Determine the [x, y] coordinate at the center of the cell enclosing the given text.  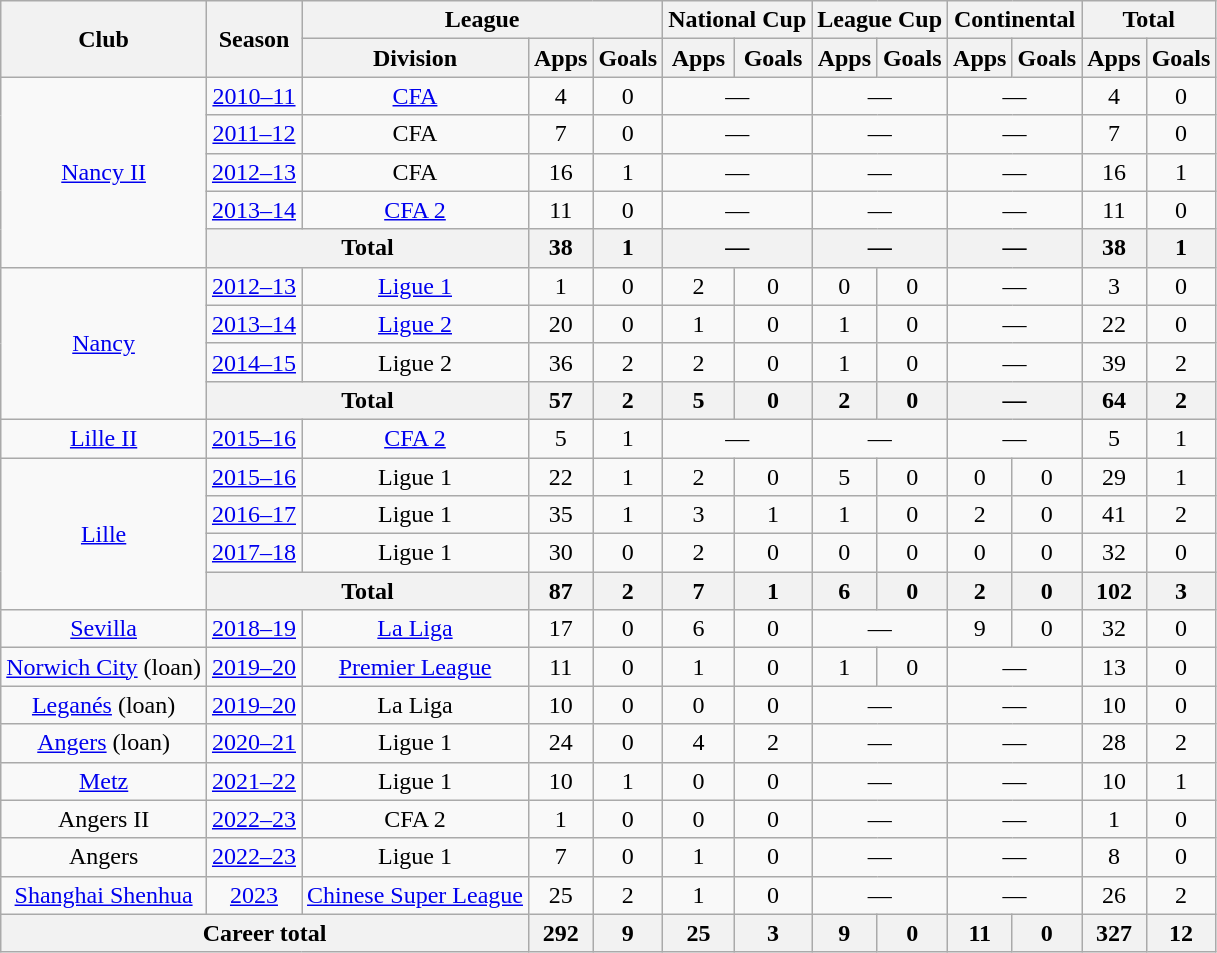
Career total [265, 933]
327 [1114, 933]
League Cup [880, 20]
2023 [254, 895]
28 [1114, 743]
Angers (loan) [104, 743]
Club [104, 39]
29 [1114, 477]
Angers [104, 857]
Continental [1015, 20]
2010–11 [254, 96]
2014–15 [254, 362]
64 [1114, 400]
292 [560, 933]
Season [254, 39]
2018–19 [254, 629]
Nancy II [104, 172]
National Cup [738, 20]
8 [1114, 857]
87 [560, 591]
Metz [104, 781]
2021–22 [254, 781]
20 [560, 324]
39 [1114, 362]
2017–18 [254, 553]
Premier League [416, 667]
36 [560, 362]
Lille [104, 534]
Lille II [104, 438]
2011–12 [254, 134]
Leganés (loan) [104, 705]
41 [1114, 515]
17 [560, 629]
26 [1114, 895]
Shanghai Shenhua [104, 895]
57 [560, 400]
2016–17 [254, 515]
Chinese Super League [416, 895]
Division [416, 58]
2020–21 [254, 743]
Sevilla [104, 629]
35 [560, 515]
Norwich City (loan) [104, 667]
League [482, 20]
24 [560, 743]
12 [1181, 933]
13 [1114, 667]
102 [1114, 591]
Angers II [104, 819]
30 [560, 553]
Nancy [104, 343]
